Output the (x, y) coordinate of the center of the cell containing the given text.  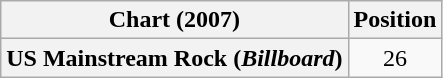
US Mainstream Rock (Billboard) (174, 58)
26 (395, 58)
Chart (2007) (174, 20)
Position (395, 20)
